Determine the [x, y] coordinate at the center of the cell enclosing the given text.  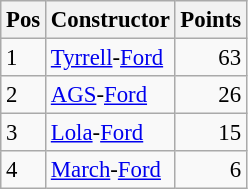
AGS-Ford [111, 95]
3 [24, 133]
Constructor [111, 20]
Points [210, 20]
6 [210, 170]
63 [210, 58]
26 [210, 95]
Pos [24, 20]
4 [24, 170]
Lola-Ford [111, 133]
March-Ford [111, 170]
15 [210, 133]
2 [24, 95]
1 [24, 58]
Tyrrell-Ford [111, 58]
